Locate the cell with the specified text and output its [x, y] center coordinate. 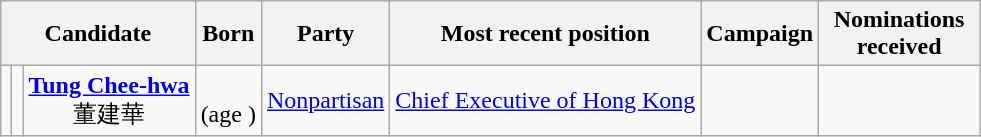
Most recent position [546, 34]
(age ) [228, 101]
Nominationsreceived [900, 34]
Candidate [98, 34]
Party [325, 34]
Tung Chee-hwa董建華 [109, 101]
Nonpartisan [325, 101]
Chief Executive of Hong Kong [546, 101]
Born [228, 34]
Campaign [760, 34]
